Output the [X, Y] coordinate of the center of the cell containing the given text.  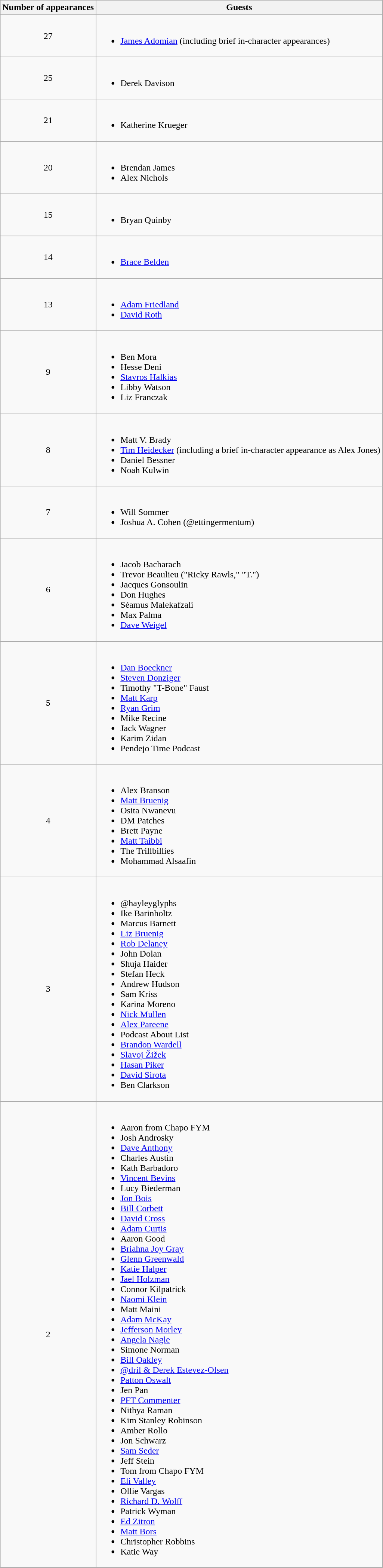
20 [48, 168]
25 [48, 78]
21 [48, 120]
27 [48, 36]
6 [48, 589]
Matt V. BradyTim Heidecker (including a brief in-character appearance as Alex Jones)Daniel BessnerNoah Kulwin [239, 449]
Number of appearances [48, 7]
5 [48, 702]
Brendan JamesAlex Nichols [239, 168]
Katherine Krueger [239, 120]
Bryan Quinby [239, 215]
James Adomian (including brief in-character appearances) [239, 36]
8 [48, 449]
14 [48, 257]
Adam FriedlandDavid Roth [239, 304]
7 [48, 512]
Guests [239, 7]
Will SommerJoshua A. Cohen (@ettingermentum) [239, 512]
Ben MoraHesse DeniStavros HalkiasLibby WatsonLiz Franczak [239, 372]
13 [48, 304]
Jacob BacharachTrevor Beaulieu ("Ricky Rawls," "T.")Jacques GonsoulinDon HughesSéamus MalekafzaliMax PalmaDave Weigel [239, 589]
15 [48, 215]
2 [48, 1334]
Brace Belden [239, 257]
4 [48, 821]
Alex BransonMatt BruenigOsita NwanevuDM PatchesBrett PayneMatt TaibbiThe TrillbilliesMohammad Alsaafin [239, 821]
3 [48, 989]
Derek Davison [239, 78]
Dan BoecknerSteven DonzigerTimothy "T-Bone" FaustMatt KarpRyan GrimMike RecineJack WagnerKarim ZidanPendejo Time Podcast [239, 702]
9 [48, 372]
